From the cell containing the given text, extract its center point as (x, y) coordinate. 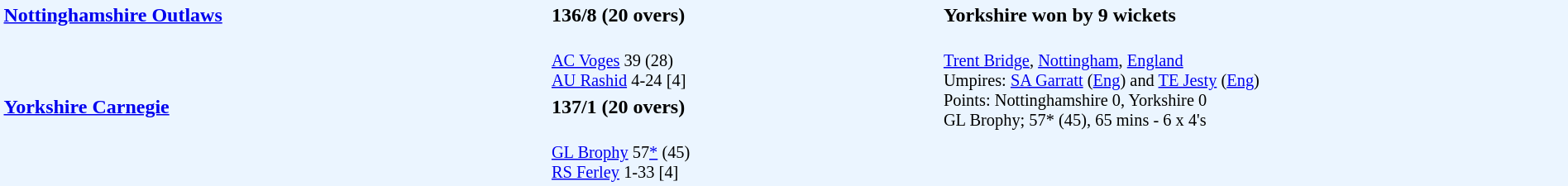
GL Brophy 57* (45) RS Ferley 1-33 [4] (744, 152)
AC Voges 39 (28) AU Rashid 4-24 [4] (744, 61)
137/1 (20 overs) (744, 107)
Yorkshire Carnegie (275, 139)
136/8 (20 overs) (744, 15)
Nottinghamshire Outlaws (275, 47)
Yorkshire won by 9 wickets (1254, 15)
